Pinpoint the cell where the given text exists, returning its (x, y) midpoint coordinate. 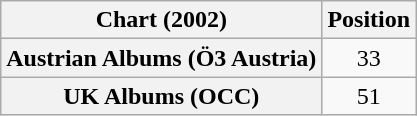
Position (369, 20)
51 (369, 96)
Chart (2002) (162, 20)
33 (369, 58)
Austrian Albums (Ö3 Austria) (162, 58)
UK Albums (OCC) (162, 96)
